Capture the cell that displays the provided text and extract its (X, Y) central coordinate. 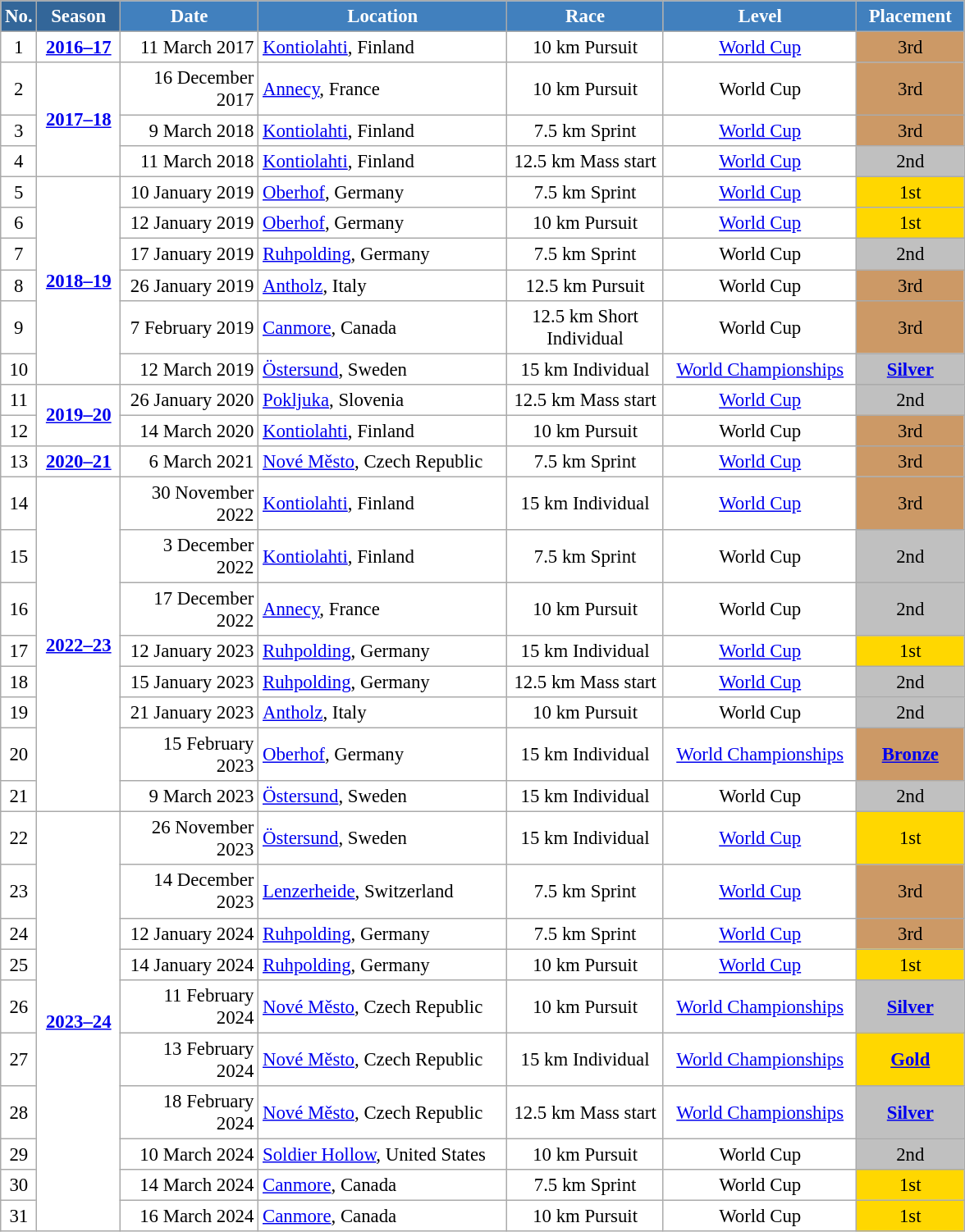
10 March 2024 (190, 1154)
13 (19, 462)
3 (19, 131)
11 March 2017 (190, 48)
12 January 2023 (190, 651)
2022–23 (79, 645)
17 December 2022 (190, 609)
Pokljuka, Slovenia (382, 399)
26 January 2019 (190, 285)
20 (19, 755)
6 March 2021 (190, 462)
7 (19, 254)
2 (19, 89)
14 January 2024 (190, 965)
22 (19, 838)
Date (190, 16)
24 (19, 933)
10 January 2019 (190, 193)
12.5 km Short Individual (586, 326)
26 November 2023 (190, 838)
11 February 2024 (190, 1006)
31 (19, 1216)
11 (19, 399)
27 (19, 1060)
12 March 2019 (190, 369)
12 (19, 431)
2018–19 (79, 281)
2017–18 (79, 120)
6 (19, 224)
25 (19, 965)
21 January 2023 (190, 713)
18 February 2024 (190, 1112)
29 (19, 1154)
15 February 2023 (190, 755)
11 March 2018 (190, 162)
Level (760, 16)
18 (19, 682)
13 February 2024 (190, 1060)
2016–17 (79, 48)
26 (19, 1006)
15 January 2023 (190, 682)
2023–24 (79, 1022)
26 January 2020 (190, 399)
Gold (911, 1060)
19 (19, 713)
8 (19, 285)
Race (586, 16)
16 (19, 609)
1 (19, 48)
Lenzerheide, Switzerland (382, 892)
14 March 2024 (190, 1185)
28 (19, 1112)
15 (19, 556)
16 December 2017 (190, 89)
14 March 2020 (190, 431)
12 January 2024 (190, 933)
14 December 2023 (190, 892)
23 (19, 892)
Location (382, 16)
2019–20 (79, 415)
30 (19, 1185)
17 January 2019 (190, 254)
14 (19, 504)
4 (19, 162)
12.5 km Pursuit (586, 285)
9 March 2023 (190, 796)
30 November 2022 (190, 504)
16 March 2024 (190, 1216)
5 (19, 193)
3 December 2022 (190, 556)
7 February 2019 (190, 326)
9 March 2018 (190, 131)
No. (19, 16)
17 (19, 651)
Season (79, 16)
10 (19, 369)
9 (19, 326)
Placement (911, 16)
2020–21 (79, 462)
Soldier Hollow, United States (382, 1154)
12 January 2019 (190, 224)
21 (19, 796)
Bronze (911, 755)
